Capture the cell that displays the provided text and extract its [X, Y] central coordinate. 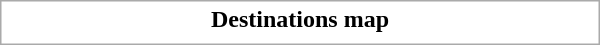
Destinations map [300, 19]
